Identify which cell holds the provided text, then report its (x, y) central coordinate. 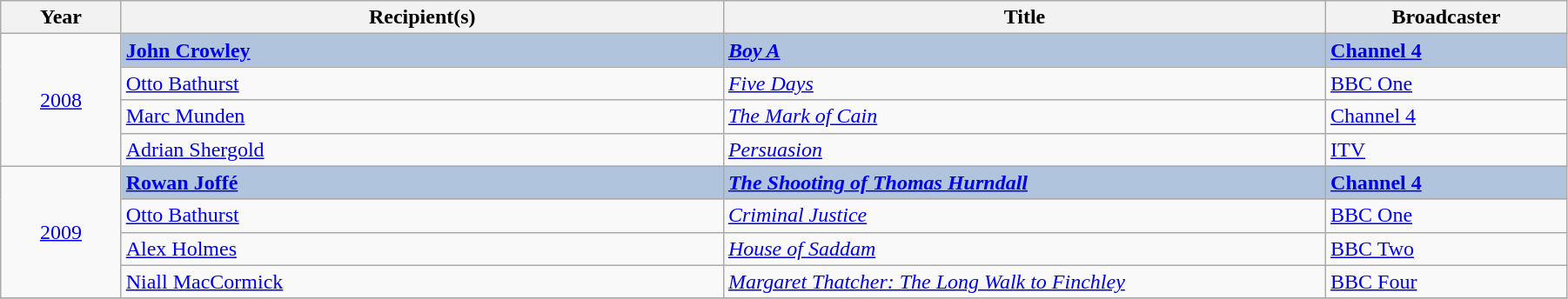
The Mark of Cain (1024, 116)
John Crowley (422, 50)
Marc Munden (422, 116)
House of Saddam (1024, 249)
Niall MacCormick (422, 282)
Margaret Thatcher: The Long Walk to Finchley (1024, 282)
2008 (61, 100)
Five Days (1024, 83)
Adrian Shergold (422, 149)
Title (1024, 17)
2009 (61, 232)
Persuasion (1024, 149)
Criminal Justice (1024, 216)
BBC Four (1446, 282)
Year (61, 17)
ITV (1446, 149)
The Shooting of Thomas Hurndall (1024, 183)
Boy A (1024, 50)
BBC Two (1446, 249)
Rowan Joffé (422, 183)
Broadcaster (1446, 17)
Recipient(s) (422, 17)
Alex Holmes (422, 249)
